Search for the cell housing the specified text and yield its (x, y) center coordinate. 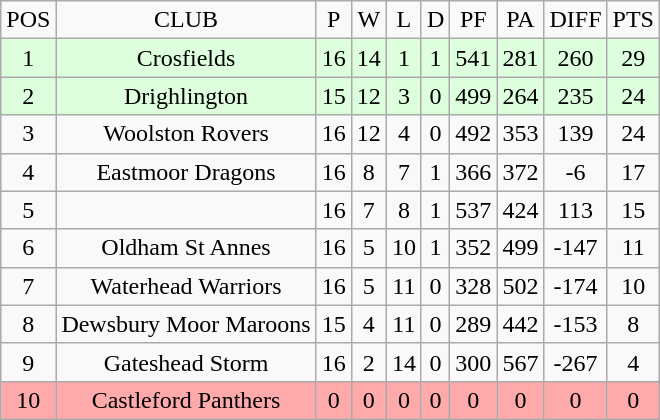
Castleford Panthers (186, 400)
L (404, 20)
Waterhead Warriors (186, 286)
442 (520, 324)
260 (576, 58)
-174 (576, 286)
352 (474, 248)
-147 (576, 248)
372 (520, 172)
D (435, 20)
-267 (576, 362)
139 (576, 134)
POS (28, 20)
W (368, 20)
113 (576, 210)
PF (474, 20)
235 (576, 96)
328 (474, 286)
6 (28, 248)
Eastmoor Dragons (186, 172)
424 (520, 210)
353 (520, 134)
29 (633, 58)
DIFF (576, 20)
567 (520, 362)
PTS (633, 20)
PA (520, 20)
Crosfields (186, 58)
Woolston Rovers (186, 134)
CLUB (186, 20)
Drighlington (186, 96)
541 (474, 58)
264 (520, 96)
281 (520, 58)
366 (474, 172)
537 (474, 210)
502 (520, 286)
Oldham St Annes (186, 248)
-153 (576, 324)
Dewsbury Moor Maroons (186, 324)
Gateshead Storm (186, 362)
-6 (576, 172)
289 (474, 324)
17 (633, 172)
300 (474, 362)
492 (474, 134)
9 (28, 362)
P (334, 20)
